Scan for the cell matching the given text and deliver its [x, y] coordinate at center. 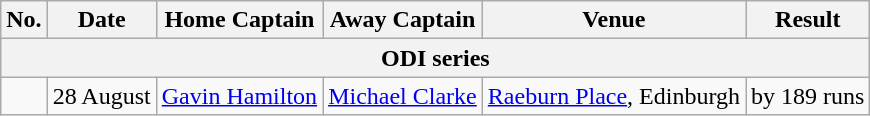
Raeburn Place, Edinburgh [614, 96]
Result [808, 20]
Michael Clarke [403, 96]
Date [102, 20]
Home Captain [239, 20]
Gavin Hamilton [239, 96]
ODI series [436, 58]
28 August [102, 96]
Away Captain [403, 20]
by 189 runs [808, 96]
Venue [614, 20]
No. [24, 20]
